Scan for the cell matching the given text and deliver its [X, Y] coordinate at center. 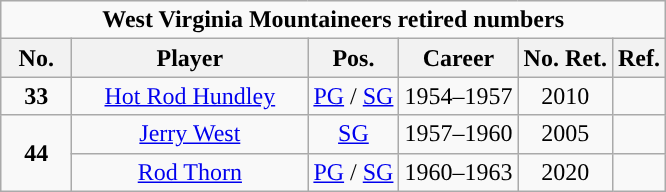
No. Ret. [565, 58]
West Virginia Mountaineers retired numbers [334, 20]
1954–1957 [458, 96]
Ref. [638, 58]
Hot Rod Hundley [190, 96]
SG [354, 134]
Player [190, 58]
Rod Thorn [190, 172]
2005 [565, 134]
1960–1963 [458, 172]
No. [36, 58]
2020 [565, 172]
44 [36, 153]
2010 [565, 96]
Pos. [354, 58]
Jerry West [190, 134]
33 [36, 96]
1957–1960 [458, 134]
Career [458, 58]
